Find where the given text appears and provide that cell's center as [x, y] coordinate. 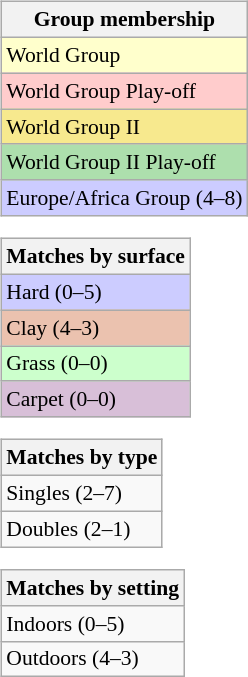
Matches by type [82, 458]
Clay (4–3) [96, 328]
Singles (2–7) [82, 494]
Group membership [124, 20]
World Group II [124, 127]
World Group [124, 55]
World Group Play-off [124, 91]
Matches by surface [96, 257]
Matches by setting [92, 588]
World Group II Play-off [124, 162]
Europe/Africa Group (4–8) [124, 198]
Outdoors (4–3) [92, 659]
Grass (0–0) [96, 364]
Carpet (0–0) [96, 399]
Indoors (0–5) [92, 623]
Hard (0–5) [96, 292]
Doubles (2–1) [82, 529]
